For the text-containing cell, return its midpoint in (x, y) coordinate format. 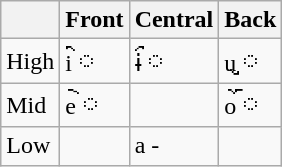
Central (174, 20)
Front (94, 20)
a - (174, 146)
o ོ (250, 105)
i ི (94, 61)
Mid (30, 105)
u ུ (250, 61)
Low (30, 146)
e ེ (94, 105)
ɨ ྀ (174, 61)
Back (250, 20)
High (30, 61)
